Find where the given text appears and provide that cell's center as [X, Y] coordinate. 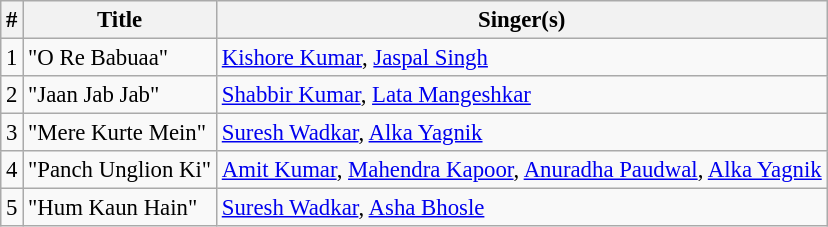
"Jaan Jab Jab" [120, 95]
"Hum Kaun Hain" [120, 208]
Shabbir Kumar, Lata Mangeshkar [522, 95]
Singer(s) [522, 20]
3 [12, 133]
"Mere Kurte Mein" [120, 133]
"O Re Babuaa" [120, 58]
"Panch Unglion Ki" [120, 170]
2 [12, 95]
Suresh Wadkar, Alka Yagnik [522, 133]
5 [12, 208]
# [12, 20]
4 [12, 170]
1 [12, 58]
Kishore Kumar, Jaspal Singh [522, 58]
Suresh Wadkar, Asha Bhosle [522, 208]
Title [120, 20]
Amit Kumar, Mahendra Kapoor, Anuradha Paudwal, Alka Yagnik [522, 170]
